Provide the (X, Y) coordinate of the cell's center where the given text is located.  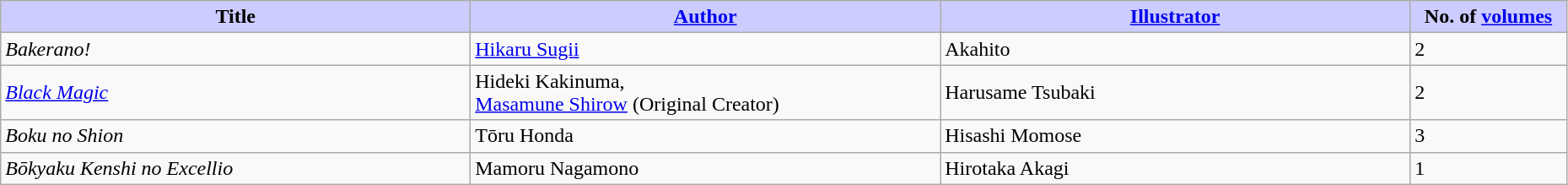
Black Magic (236, 93)
Hirotaka Akagi (1176, 168)
Hisashi Momose (1176, 136)
Boku no Shion (236, 136)
Mamoru Nagamono (705, 168)
No. of volumes (1489, 17)
Akahito (1176, 49)
Illustrator (1176, 17)
Hikaru Sugii (705, 49)
Author (705, 17)
Harusame Tsubaki (1176, 93)
Hideki Kakinuma,Masamune Shirow (Original Creator) (705, 93)
Tōru Honda (705, 136)
Bōkyaku Kenshi no Excellio (236, 168)
Bakerano! (236, 49)
3 (1489, 136)
Title (236, 17)
1 (1489, 168)
